Find where the given text appears and provide that cell's center as [x, y] coordinate. 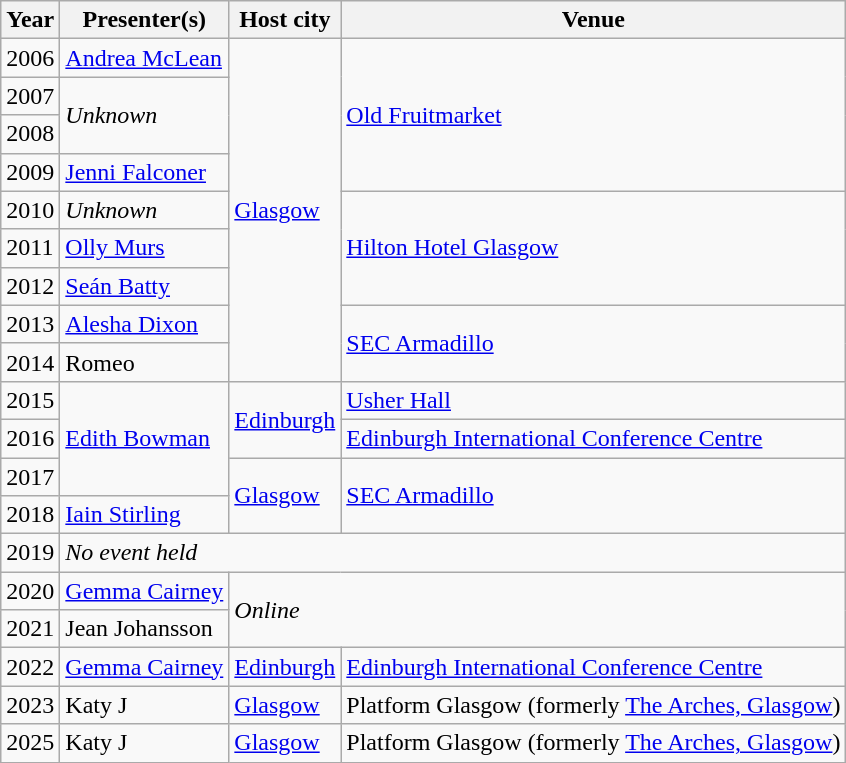
2025 [30, 743]
Andrea McLean [144, 58]
2016 [30, 438]
Iain Stirling [144, 515]
Edith Bowman [144, 438]
2007 [30, 96]
2017 [30, 477]
Usher Hall [594, 400]
Old Fruitmarket [594, 115]
2020 [30, 591]
2013 [30, 324]
No event held [453, 553]
2008 [30, 134]
Host city [285, 20]
Jean Johansson [144, 629]
2023 [30, 705]
Venue [594, 20]
2012 [30, 286]
2006 [30, 58]
Seán Batty [144, 286]
Online [538, 610]
Year [30, 20]
Hilton Hotel Glasgow [594, 248]
Jenni Falconer [144, 172]
2022 [30, 667]
2019 [30, 553]
2011 [30, 248]
2015 [30, 400]
Olly Murs [144, 248]
2021 [30, 629]
Alesha Dixon [144, 324]
2018 [30, 515]
Presenter(s) [144, 20]
2010 [30, 210]
Romeo [144, 362]
2009 [30, 172]
2014 [30, 362]
